Provide the [x, y] coordinate of the cell's center where the given text is located.  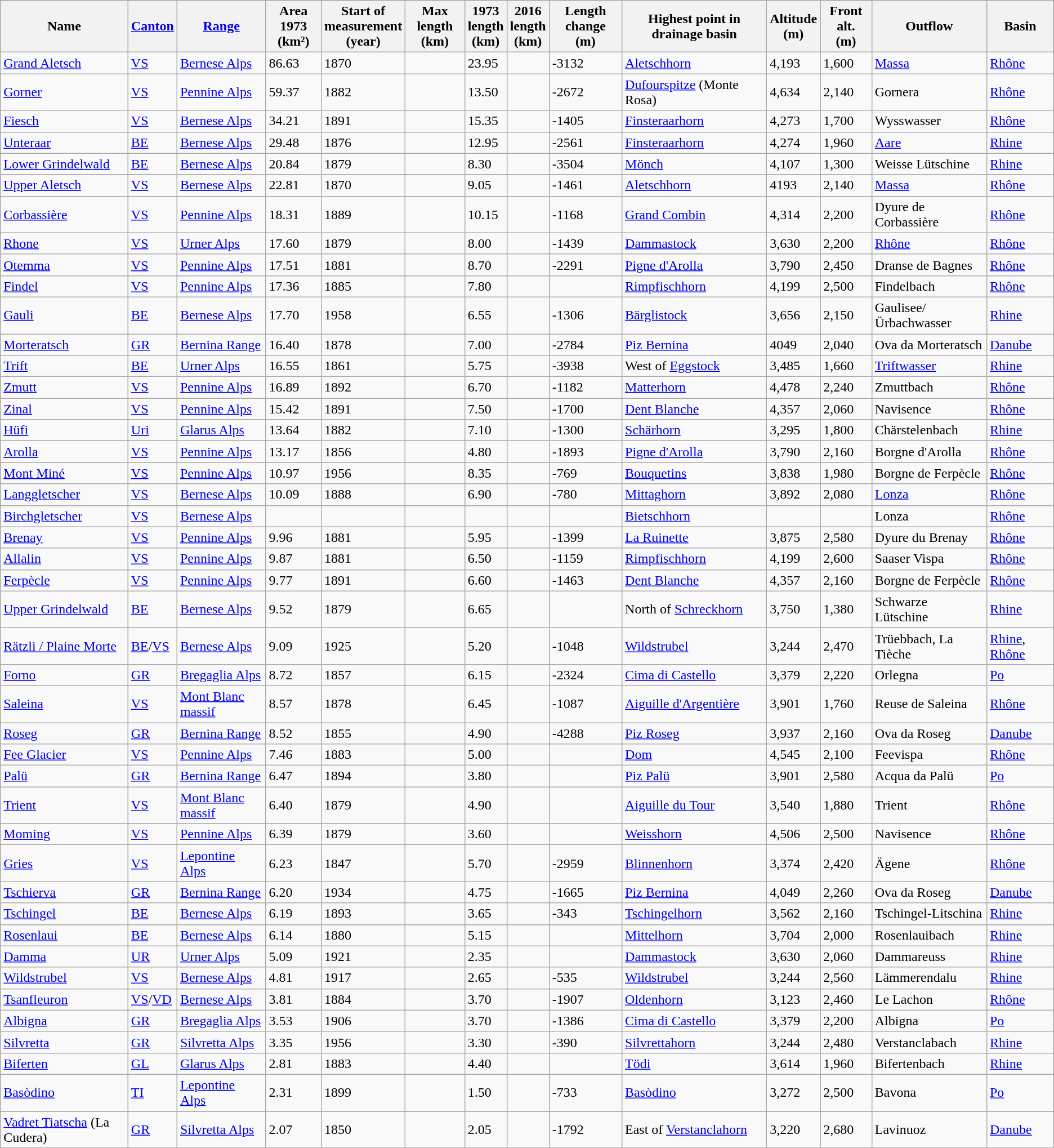
5.20 [485, 646]
Gauli [64, 315]
8.70 [485, 265]
2,480 [846, 1042]
4,545 [794, 755]
6.45 [485, 704]
1,760 [846, 704]
North of Schreckhorn [695, 609]
VS/VD [152, 999]
Weisse Lütschine [929, 164]
-1048 [586, 646]
6.50 [485, 559]
West of Eggstock [695, 366]
5.70 [485, 863]
4,274 [794, 143]
6.39 [294, 834]
Arolla [64, 452]
1850 [363, 1129]
23.95 [485, 63]
3,656 [794, 315]
7.80 [485, 286]
1,600 [846, 63]
7.50 [485, 409]
Area1973 (km²) [294, 26]
1856 [363, 452]
2.31 [294, 1093]
East of Verstanclahorn [695, 1129]
Hüfi [64, 430]
1973length(km) [485, 26]
3.35 [294, 1042]
86.63 [294, 63]
-2561 [586, 143]
8.52 [294, 733]
3,295 [794, 430]
6.19 [294, 914]
Length change(m) [586, 26]
4,049 [794, 892]
3.80 [485, 776]
1894 [363, 776]
Birchgletscher [64, 516]
3,875 [794, 537]
2016length(km) [528, 26]
1899 [363, 1093]
Dammareuss [929, 956]
Uri [152, 430]
-3132 [586, 63]
Saleina [64, 704]
Max length(km) [435, 26]
7.46 [294, 755]
16.89 [294, 388]
Fiesch [64, 121]
Damma [64, 956]
6.47 [294, 776]
3,750 [794, 609]
1958 [363, 315]
8.57 [294, 704]
-1306 [586, 315]
3.81 [294, 999]
12.95 [485, 143]
-343 [586, 914]
BE/VS [152, 646]
Borgne d'Arolla [929, 452]
Basin [1020, 26]
3.60 [485, 834]
Le Lachon [929, 999]
3,838 [794, 473]
Piz Palü [695, 776]
4.75 [485, 892]
Altitude(m) [794, 26]
5.09 [294, 956]
2,240 [846, 388]
2,080 [846, 495]
Wysswasser [929, 121]
3,374 [794, 863]
Zmuttbach [929, 388]
3.65 [485, 914]
Bifertenbach [929, 1064]
Reuse de Saleina [929, 704]
-2784 [586, 344]
Otemma [64, 265]
8.35 [485, 473]
17.51 [294, 265]
Matterhorn [695, 388]
2.05 [485, 1129]
13.50 [485, 92]
18.31 [294, 214]
1921 [363, 956]
13.64 [294, 430]
4,107 [794, 164]
3,614 [794, 1064]
-1386 [586, 1021]
Dufourspitze (Monte Rosa) [695, 92]
-2324 [586, 675]
Acqua da Palü [929, 776]
Tschingel [64, 914]
Schwarze Lütschine [929, 609]
2,220 [846, 675]
Name [64, 26]
-2672 [586, 92]
3,123 [794, 999]
Piz Roseg [695, 733]
Rhone [64, 243]
Front alt.(m) [846, 26]
-1168 [586, 214]
Silvrettahorn [695, 1042]
Oldenhorn [695, 999]
15.35 [485, 121]
Grand Combin [695, 214]
1876 [363, 143]
2,460 [846, 999]
Upper Grindelwald [64, 609]
3.53 [294, 1021]
-3938 [586, 366]
4,634 [794, 92]
2,420 [846, 863]
Lämmerendalu [929, 978]
4049 [794, 344]
-1463 [586, 580]
4.40 [485, 1064]
1917 [363, 978]
Dranse de Bagnes [929, 265]
6.65 [485, 609]
Mont Miné [64, 473]
-1461 [586, 185]
1861 [363, 366]
2.35 [485, 956]
5.95 [485, 537]
2,100 [846, 755]
Trift [64, 366]
Fee Glacier [64, 755]
1,300 [846, 164]
6.15 [485, 675]
Tsanfleuron [64, 999]
La Ruinette [695, 537]
Gries [64, 863]
Morteratsch [64, 344]
Bouquetins [695, 473]
6.20 [294, 892]
1857 [363, 675]
Zinal [64, 409]
2,040 [846, 344]
6.90 [485, 495]
Gaulisee/Ürbachwasser [929, 315]
Canton [152, 26]
2,000 [846, 935]
1,800 [846, 430]
17.70 [294, 315]
3,272 [794, 1093]
3,540 [794, 806]
1847 [363, 863]
1,980 [846, 473]
Start ofmeasurement(year) [363, 26]
13.17 [294, 452]
4.81 [294, 978]
4,193 [794, 63]
9.96 [294, 537]
4,478 [794, 388]
Biferten [64, 1064]
Ova da Morteratsch [929, 344]
Aiguille d'Argentière [695, 704]
Bietschhorn [695, 516]
2,450 [846, 265]
7.00 [485, 344]
-1087 [586, 704]
Brenay [64, 537]
-4288 [586, 733]
2.65 [485, 978]
6.70 [485, 388]
3.30 [485, 1042]
6.40 [294, 806]
8.30 [485, 164]
-1399 [586, 537]
Lavinuoz [929, 1129]
Outflow [929, 26]
Range [221, 26]
Vadret Tiatscha (La Cudera) [64, 1129]
Dyure de Corbassière [929, 214]
20.84 [294, 164]
-1907 [586, 999]
-3504 [586, 164]
-1300 [586, 430]
5.15 [485, 935]
29.48 [294, 143]
Weisshorn [695, 834]
Corbassière [64, 214]
16.55 [294, 366]
Dyure du Brenay [929, 537]
-1792 [586, 1129]
4,506 [794, 834]
-2291 [586, 265]
Roseg [64, 733]
Ferpècle [64, 580]
4,273 [794, 121]
1884 [363, 999]
8.72 [294, 675]
Allalin [64, 559]
1,380 [846, 609]
-1159 [586, 559]
3,485 [794, 366]
-769 [586, 473]
-1439 [586, 243]
7.10 [485, 430]
Tschingel-Litschina [929, 914]
6.23 [294, 863]
Rosenlaui [64, 935]
-1405 [586, 121]
1893 [363, 914]
-1893 [586, 452]
-780 [586, 495]
-2959 [586, 863]
Langgletscher [64, 495]
Orlegna [929, 675]
1888 [363, 495]
2,150 [846, 315]
Blinnenhorn [695, 863]
2,680 [846, 1129]
2,560 [846, 978]
-535 [586, 978]
Rosenlauibach [929, 935]
Gornera [929, 92]
10.15 [485, 214]
Moming [64, 834]
1889 [363, 214]
Bärglistock [695, 315]
-1665 [586, 892]
17.60 [294, 243]
16.40 [294, 344]
Zmutt [64, 388]
2.07 [294, 1129]
Mittaghorn [695, 495]
8.00 [485, 243]
Aare [929, 143]
9.05 [485, 185]
Silvretta [64, 1042]
UR [152, 956]
1,700 [846, 121]
22.81 [294, 185]
3,937 [794, 733]
1.50 [485, 1093]
Tschierva [64, 892]
1906 [363, 1021]
Trüebbach, La Tièche [929, 646]
3,220 [794, 1129]
1855 [363, 733]
2,600 [846, 559]
Findelbach [929, 286]
Findel [64, 286]
1885 [363, 286]
Highest point in drainage basin [695, 26]
3,562 [794, 914]
Forno [64, 675]
Verstanclabach [929, 1042]
9.77 [294, 580]
4,314 [794, 214]
Tschingelhorn [695, 914]
Chärstelenbach [929, 430]
10.97 [294, 473]
Unteraar [64, 143]
6.55 [485, 315]
Triftwasser [929, 366]
5.00 [485, 755]
TI [152, 1093]
2.81 [294, 1064]
2,260 [846, 892]
Gorner [64, 92]
5.75 [485, 366]
Rätzli / Plaine Morte [64, 646]
Mönch [695, 164]
Feevispa [929, 755]
17.36 [294, 286]
-390 [586, 1042]
1880 [363, 935]
Upper Aletsch [64, 185]
Grand Aletsch [64, 63]
Palü [64, 776]
Dom [695, 755]
34.21 [294, 121]
Tödi [695, 1064]
4.80 [485, 452]
3,704 [794, 935]
15.42 [294, 409]
10.09 [294, 495]
3,892 [794, 495]
Schärhorn [695, 430]
9.87 [294, 559]
6.60 [485, 580]
1925 [363, 646]
-733 [586, 1093]
Lower Grindelwald [64, 164]
Rhine, Rhône [1020, 646]
2,470 [846, 646]
1,880 [846, 806]
9.09 [294, 646]
-1182 [586, 388]
Mittelhorn [695, 935]
Bavona [929, 1093]
6.14 [294, 935]
59.37 [294, 92]
Ägene [929, 863]
4193 [794, 185]
9.52 [294, 609]
1934 [363, 892]
GL [152, 1064]
Aiguille du Tour [695, 806]
1,660 [846, 366]
Saaser Vispa [929, 559]
-1700 [586, 409]
1892 [363, 388]
